Capture the cell that displays the provided text and extract its [x, y] central coordinate. 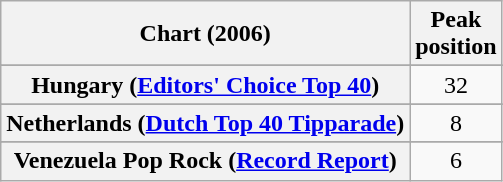
Netherlands (Dutch Top 40 Tipparade) [206, 123]
32 [456, 85]
Peakposition [456, 34]
8 [456, 123]
Chart (2006) [206, 34]
6 [456, 161]
Hungary (Editors' Choice Top 40) [206, 85]
Venezuela Pop Rock (Record Report) [206, 161]
